Return (X, Y) of the center of cell containing provided text 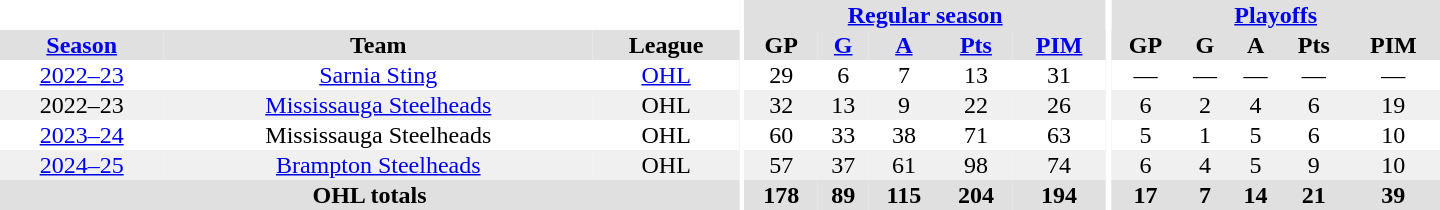
71 (976, 135)
89 (844, 195)
2024–25 (82, 165)
39 (1394, 195)
26 (1058, 105)
98 (976, 165)
1 (1206, 135)
38 (904, 135)
63 (1058, 135)
Team (378, 45)
17 (1145, 195)
14 (1256, 195)
League (666, 45)
33 (844, 135)
31 (1058, 75)
115 (904, 195)
29 (782, 75)
22 (976, 105)
194 (1058, 195)
60 (782, 135)
Season (82, 45)
74 (1058, 165)
204 (976, 195)
61 (904, 165)
Brampton Steelheads (378, 165)
178 (782, 195)
Sarnia Sting (378, 75)
21 (1314, 195)
2 (1206, 105)
2023–24 (82, 135)
OHL totals (370, 195)
Regular season (926, 15)
Playoffs (1276, 15)
57 (782, 165)
32 (782, 105)
37 (844, 165)
19 (1394, 105)
